Extract the [X, Y] coordinate from the center of the cell holding the provided text.  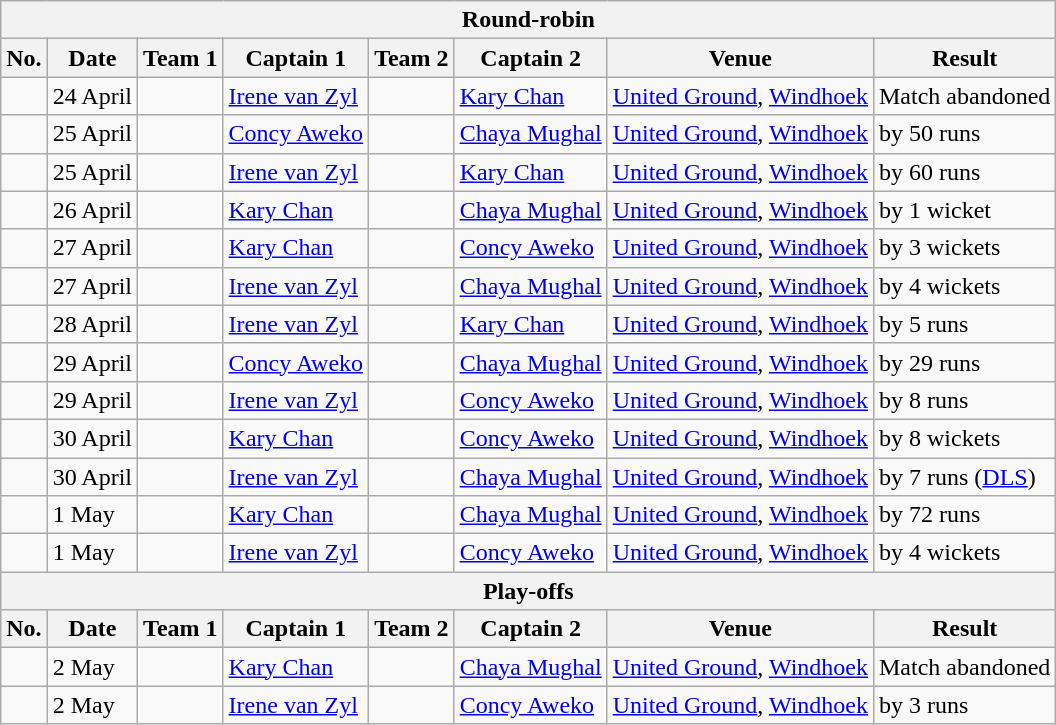
by 60 runs [964, 172]
Play-offs [528, 591]
Round-robin [528, 20]
by 50 runs [964, 134]
24 April [92, 96]
26 April [92, 210]
by 72 runs [964, 515]
by 3 wickets [964, 248]
by 8 wickets [964, 438]
by 7 runs (DLS) [964, 477]
28 April [92, 324]
by 5 runs [964, 324]
by 3 runs [964, 705]
by 1 wicket [964, 210]
by 29 runs [964, 362]
by 8 runs [964, 400]
